Output the (X, Y) coordinate of the center of the cell containing the given text.  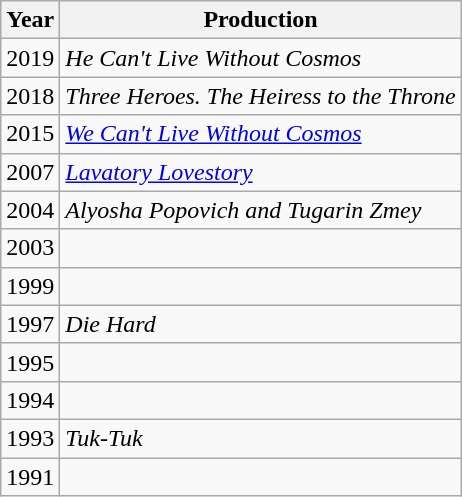
1991 (30, 477)
2003 (30, 248)
Die Hard (260, 324)
2004 (30, 210)
Tuk-Tuk (260, 438)
Alyosha Popovich and Tugarin Zmey (260, 210)
Year (30, 20)
2019 (30, 58)
1993 (30, 438)
Lavatory Lovestory (260, 172)
He Can't Live Without Cosmos (260, 58)
1997 (30, 324)
1994 (30, 400)
2018 (30, 96)
1995 (30, 362)
2007 (30, 172)
2015 (30, 134)
We Can't Live Without Cosmos (260, 134)
Three Heroes. The Heiress to the Throne (260, 96)
1999 (30, 286)
Production (260, 20)
